Search for the cell housing the specified text and yield its [x, y] center coordinate. 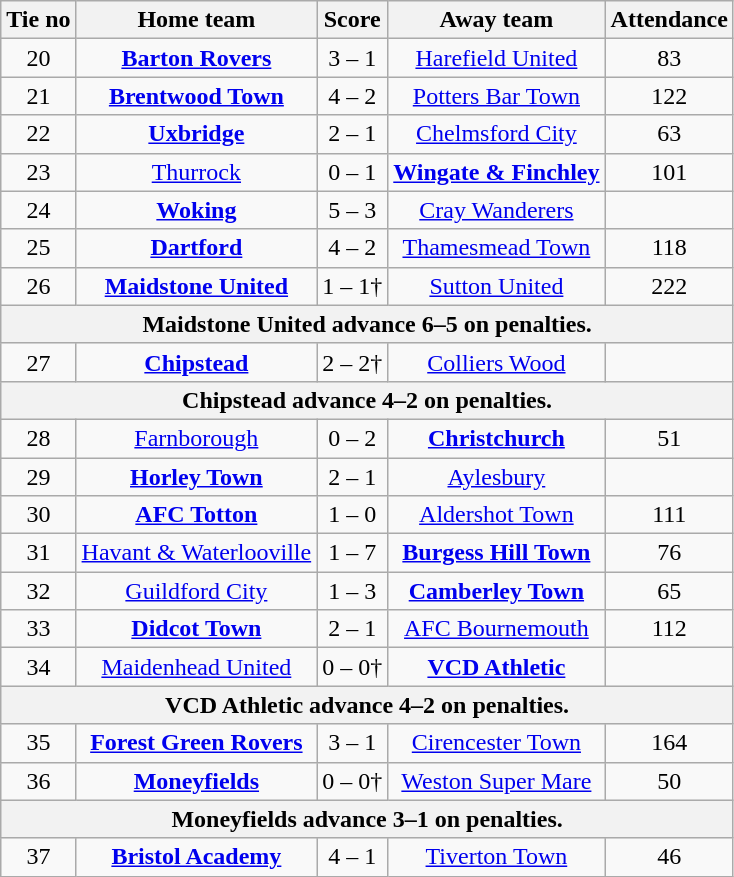
Tiverton Town [496, 857]
164 [669, 743]
VCD Athletic [496, 667]
24 [38, 210]
32 [38, 591]
1 – 0 [352, 515]
Aldershot Town [496, 515]
Chipstead advance 4–2 on penalties. [368, 400]
51 [669, 438]
Sutton United [496, 286]
AFC Totton [196, 515]
23 [38, 172]
28 [38, 438]
Maidstone United [196, 286]
5 – 3 [352, 210]
4 – 1 [352, 857]
35 [38, 743]
Horley Town [196, 477]
Potters Bar Town [496, 96]
37 [38, 857]
Dartford [196, 248]
34 [38, 667]
Maidenhead United [196, 667]
Barton Rovers [196, 58]
76 [669, 553]
1 – 7 [352, 553]
27 [38, 362]
1 – 3 [352, 591]
Brentwood Town [196, 96]
122 [669, 96]
21 [38, 96]
Woking [196, 210]
Forest Green Rovers [196, 743]
Maidstone United advance 6–5 on penalties. [368, 324]
31 [38, 553]
222 [669, 286]
101 [669, 172]
Attendance [669, 20]
20 [38, 58]
Weston Super Mare [496, 781]
112 [669, 629]
Tie no [38, 20]
Score [352, 20]
Aylesbury [496, 477]
0 – 1 [352, 172]
46 [669, 857]
65 [669, 591]
83 [669, 58]
25 [38, 248]
118 [669, 248]
Havant & Waterlooville [196, 553]
Didcot Town [196, 629]
33 [38, 629]
Cirencester Town [496, 743]
Harefield United [496, 58]
0 – 2 [352, 438]
AFC Bournemouth [496, 629]
63 [669, 134]
Thurrock [196, 172]
Guildford City [196, 591]
Thamesmead Town [496, 248]
VCD Athletic advance 4–2 on penalties. [368, 705]
Moneyfields advance 3–1 on penalties. [368, 819]
Chipstead [196, 362]
22 [38, 134]
Home team [196, 20]
29 [38, 477]
Away team [496, 20]
50 [669, 781]
36 [38, 781]
26 [38, 286]
Colliers Wood [496, 362]
30 [38, 515]
111 [669, 515]
Christchurch [496, 438]
Uxbridge [196, 134]
Camberley Town [496, 591]
Bristol Academy [196, 857]
1 – 1† [352, 286]
Chelmsford City [496, 134]
Moneyfields [196, 781]
Cray Wanderers [496, 210]
Wingate & Finchley [496, 172]
Burgess Hill Town [496, 553]
2 – 2† [352, 362]
Farnborough [196, 438]
